Determine the [X, Y] coordinate at the center of the cell enclosing the given text.  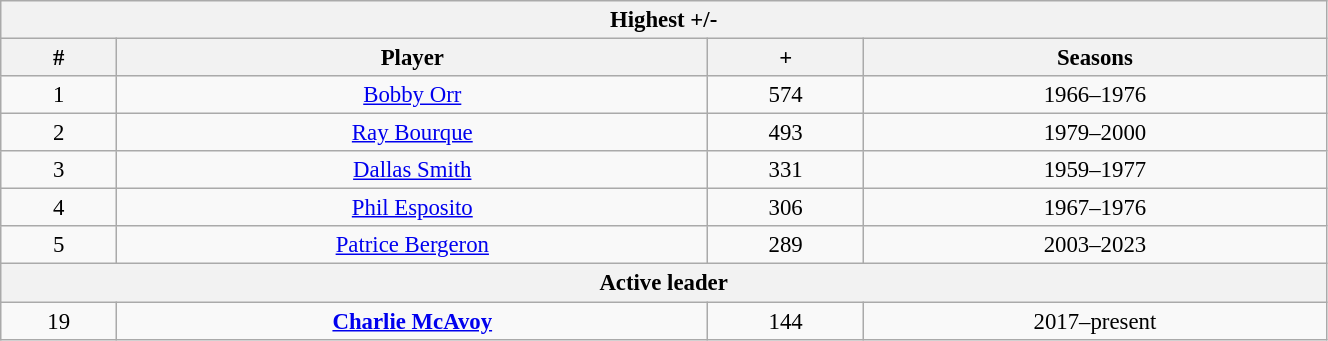
Seasons [1094, 58]
574 [786, 95]
5 [59, 245]
4 [59, 208]
2017–present [1094, 321]
1959–1977 [1094, 170]
289 [786, 245]
Ray Bourque [412, 133]
3 [59, 170]
Player [412, 58]
493 [786, 133]
Patrice Bergeron [412, 245]
Phil Esposito [412, 208]
2 [59, 133]
Dallas Smith [412, 170]
# [59, 58]
+ [786, 58]
306 [786, 208]
Charlie McAvoy [412, 321]
Active leader [664, 283]
144 [786, 321]
1 [59, 95]
1967–1976 [1094, 208]
1979–2000 [1094, 133]
Highest +/- [664, 20]
331 [786, 170]
1966–1976 [1094, 95]
19 [59, 321]
2003–2023 [1094, 245]
Bobby Orr [412, 95]
